Return the (X, Y) coordinate for the center point of the cell that contains the specified text.  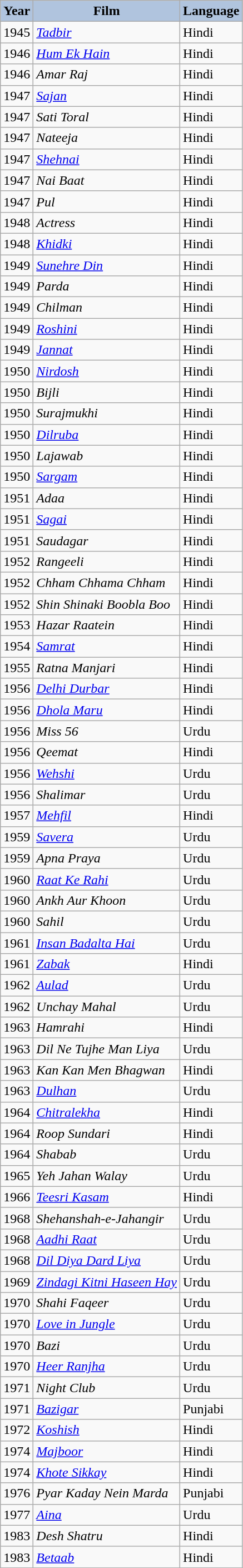
Nirdosh (107, 371)
Bazigar (107, 1409)
Nai Baat (107, 180)
Roop Sundari (107, 1133)
Aulad (107, 985)
Khote Sikkay (107, 1472)
Yeh Jahan Walay (107, 1176)
Insan Badalta Hai (107, 943)
Wehshi (107, 773)
1976 (17, 1493)
Actress (107, 223)
Miss 56 (107, 731)
Jannat (107, 350)
Shalimar (107, 795)
Sunehre Din (107, 265)
Shehanshah-e-Jahangir (107, 1218)
Adaa (107, 498)
Shabab (107, 1155)
Shehnai (107, 159)
Sahil (107, 921)
Parda (107, 287)
Love in Jungle (107, 1324)
Hamrahi (107, 1028)
1969 (17, 1281)
1972 (17, 1430)
Savera (107, 837)
Zabak (107, 964)
Chilman (107, 308)
Sagai (107, 519)
Qeemat (107, 752)
Heer Ranjha (107, 1367)
Sajan (107, 96)
Samrat (107, 647)
Majboor (107, 1451)
Raat Ke Rahi (107, 879)
Night Club (107, 1388)
Betaab (107, 1557)
Hazar Raatein (107, 625)
Amar Raj (107, 75)
Language (211, 11)
Unchay Mahal (107, 1007)
Zindagi Kitni Haseen Hay (107, 1281)
Film (107, 11)
Chitralekha (107, 1112)
Shin Shinaki Boobla Boo (107, 604)
Dulhan (107, 1091)
Dil Ne Tujhe Man Liya (107, 1049)
1966 (17, 1197)
Sargam (107, 477)
1953 (17, 625)
Nateeja (107, 138)
Ratna Manjari (107, 668)
Dilruba (107, 435)
Dil Diya Dard Liya (107, 1260)
Surajmukhi (107, 413)
Roshini (107, 329)
Rangeeli (107, 561)
Sati Toral (107, 117)
Bijli (107, 392)
Kan Kan Men Bhagwan (107, 1070)
Saudagar (107, 540)
1955 (17, 668)
Lajawab (107, 456)
Ankh Aur Khoon (107, 900)
1957 (17, 816)
Koshish (107, 1430)
Aina (107, 1515)
Year (17, 11)
1965 (17, 1176)
Teesri Kasam (107, 1197)
Apna Praya (107, 858)
Chham Chhama Chham (107, 583)
Pyar Kaday Nein Marda (107, 1493)
Bazi (107, 1345)
Delhi Durbar (107, 689)
1945 (17, 32)
Desh Shatru (107, 1536)
Pul (107, 201)
1977 (17, 1515)
Khidki (107, 244)
Aadhi Raat (107, 1239)
Dhola Maru (107, 710)
Tadbir (107, 32)
1954 (17, 647)
Shahi Faqeer (107, 1303)
Mehfil (107, 816)
Hum Ek Hain (107, 53)
